Scan for the cell matching the given text and deliver its (x, y) coordinate at center. 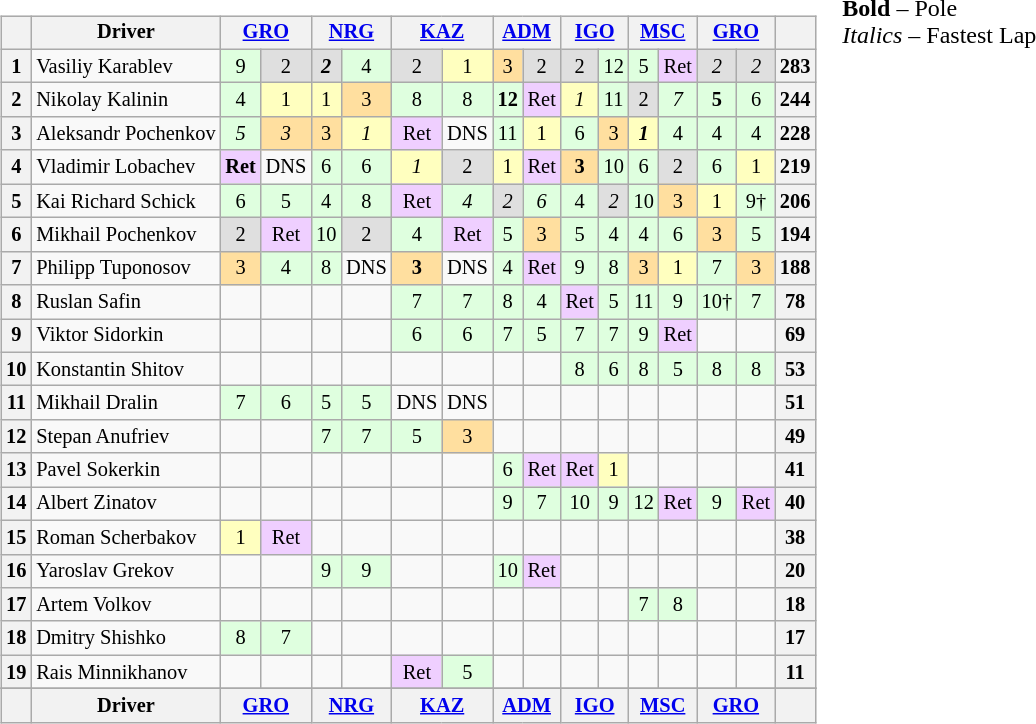
78 (795, 302)
16 (16, 571)
69 (795, 336)
49 (795, 437)
Philipp Tuponosov (126, 268)
283 (795, 66)
Roman Scherbakov (126, 537)
Kai Richard Schick (126, 201)
228 (795, 134)
244 (795, 100)
206 (795, 201)
Ruslan Safin (126, 302)
Mikhail Pochenkov (126, 235)
Konstantin Shitov (126, 369)
38 (795, 537)
53 (795, 369)
Rais Minnikhanov (126, 672)
40 (795, 504)
15 (16, 537)
41 (795, 470)
10† (717, 302)
Viktor Sidorkin (126, 336)
Vasiliy Karablev (126, 66)
13 (16, 470)
Stepan Anufriev (126, 437)
Dmitry Shishko (126, 638)
Yaroslav Grekov (126, 571)
188 (795, 268)
19 (16, 672)
Mikhail Dralin (126, 403)
Pavel Sokerkin (126, 470)
Nikolay Kalinin (126, 100)
9† (756, 201)
51 (795, 403)
Aleksandr Pochenkov (126, 134)
20 (795, 571)
194 (795, 235)
Albert Zinatov (126, 504)
Artem Volkov (126, 605)
Vladimir Lobachev (126, 167)
219 (795, 167)
14 (16, 504)
